Extract the [X, Y] coordinate from the center of the cell holding the provided text.  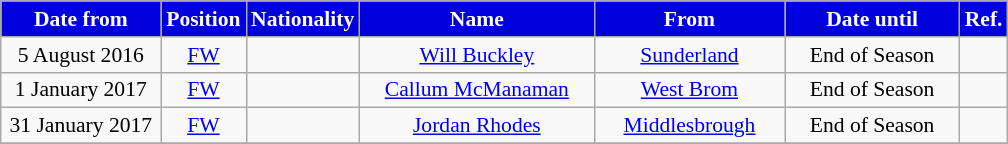
Will Buckley [476, 55]
5 August 2016 [81, 55]
From [689, 19]
Ref. [984, 19]
Date from [81, 19]
1 January 2017 [81, 90]
West Brom [689, 90]
Callum McManaman [476, 90]
Jordan Rhodes [476, 126]
Name [476, 19]
Date until [872, 19]
Nationality [302, 19]
Position [204, 19]
31 January 2017 [81, 126]
Middlesbrough [689, 126]
Sunderland [689, 55]
